From the cell containing the given text, extract its center point as [X, Y] coordinate. 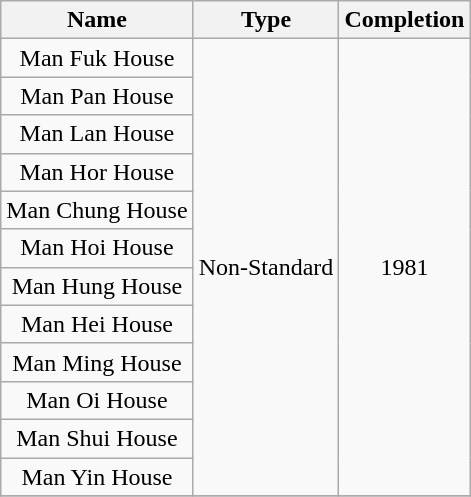
Man Shui House [97, 438]
Non-Standard [266, 268]
Man Chung House [97, 210]
Man Pan House [97, 96]
1981 [404, 268]
Man Fuk House [97, 58]
Man Hor House [97, 172]
Man Yin House [97, 477]
Completion [404, 20]
Man Ming House [97, 362]
Type [266, 20]
Man Hoi House [97, 248]
Name [97, 20]
Man Oi House [97, 400]
Man Hung House [97, 286]
Man Lan House [97, 134]
Man Hei House [97, 324]
